Output the [X, Y] coordinate of the center of the cell containing the given text.  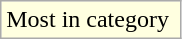
Most in category [91, 20]
